Determine the [X, Y] coordinate at the center of the cell enclosing the given text.  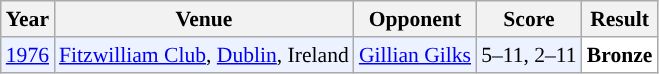
Bronze [620, 55]
Venue [204, 19]
Gillian Gilks [415, 55]
1976 [28, 55]
Score [529, 19]
5–11, 2–11 [529, 55]
Fitzwilliam Club, Dublin, Ireland [204, 55]
Year [28, 19]
Opponent [415, 19]
Result [620, 19]
